Return the [x, y] coordinate for the center point of the cell that contains the specified text.  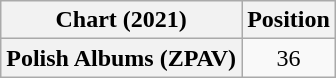
Position [289, 20]
Polish Albums (ZPAV) [122, 58]
36 [289, 58]
Chart (2021) [122, 20]
